Determine the (X, Y) coordinate at the center of the cell enclosing the given text.  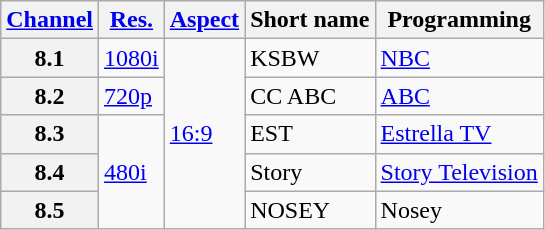
8.3 (50, 134)
Channel (50, 20)
NOSEY (310, 210)
Story (310, 172)
Estrella TV (459, 134)
EST (310, 134)
CC ABC (310, 96)
NBC (459, 58)
8.2 (50, 96)
Res. (132, 20)
KSBW (310, 58)
8.1 (50, 58)
ABC (459, 96)
720p (132, 96)
1080i (132, 58)
Aspect (204, 20)
Short name (310, 20)
16:9 (204, 134)
Story Television (459, 172)
8.4 (50, 172)
480i (132, 172)
Nosey (459, 210)
8.5 (50, 210)
Programming (459, 20)
